For the text-containing cell, return its midpoint in [x, y] coordinate format. 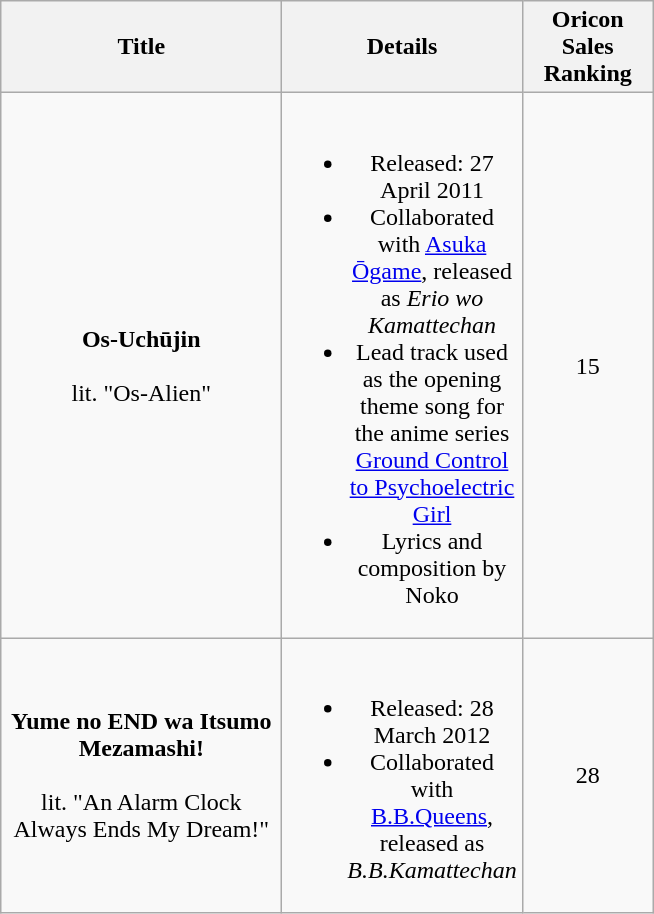
Oricon Sales Ranking [588, 47]
15 [588, 366]
Released: 28 March 2012Collaborated with B.B.Queens, released as B.B.Kamattechan [402, 776]
28 [588, 776]
Title [142, 47]
Yume no END wa Itsumo Mezamashi!lit. "An Alarm Clock Always Ends My Dream!" [142, 776]
Os-Uchūjinlit. "Os-Alien" [142, 366]
Details [402, 47]
